Pinpoint the cell where the given text exists, returning its [x, y] midpoint coordinate. 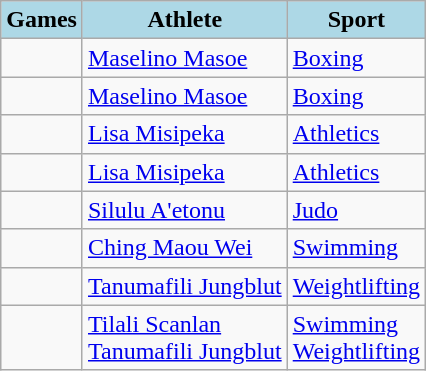
Silulu A'etonu [184, 210]
Athlete [184, 20]
Swimming Weightlifting [356, 338]
Weightlifting [356, 286]
Tanumafili Jungblut [184, 286]
Sport [356, 20]
Ching Maou Wei [184, 248]
Games [42, 20]
Judo [356, 210]
Swimming [356, 248]
Tilali Scanlan Tanumafili Jungblut [184, 338]
